Provide the [X, Y] coordinate of the cell's center where the given text is located.  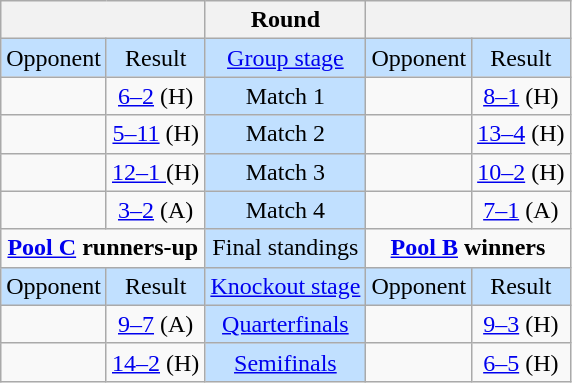
Pool C runners-up [103, 248]
9–3 (H) [521, 324]
8–1 (H) [521, 96]
Quarterfinals [286, 324]
Pool B winners [468, 248]
Match 3 [286, 172]
Group stage [286, 58]
7–1 (A) [521, 210]
Semifinals [286, 362]
3–2 (A) [155, 210]
Match 1 [286, 96]
Match 4 [286, 210]
10–2 (H) [521, 172]
6–5 (H) [521, 362]
Match 2 [286, 134]
9–7 (A) [155, 324]
Knockout stage [286, 286]
12–1 (H) [155, 172]
13–4 (H) [521, 134]
Final standings [286, 248]
5–11 (H) [155, 134]
6–2 (H) [155, 96]
Round [286, 20]
14–2 (H) [155, 362]
